Pinpoint the cell where the given text exists, returning its [X, Y] midpoint coordinate. 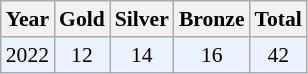
Bronze [212, 19]
Year [28, 19]
12 [82, 55]
2022 [28, 55]
Gold [82, 19]
42 [278, 55]
Silver [142, 19]
14 [142, 55]
16 [212, 55]
Total [278, 19]
